Detect which cell encompasses the target text, then output its [x, y] center coordinate. 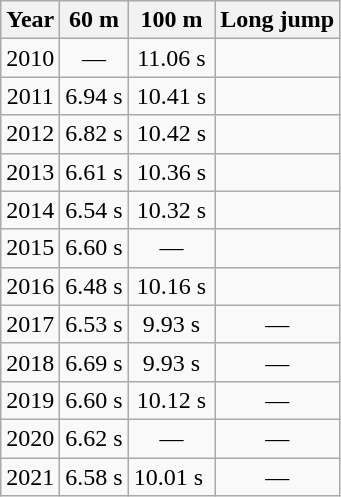
2014 [30, 210]
2012 [30, 134]
10.16 s [171, 286]
6.94 s [94, 96]
10.42 s [171, 134]
2020 [30, 438]
2017 [30, 324]
2010 [30, 58]
2016 [30, 286]
2019 [30, 400]
10.36 s [171, 172]
6.69 s [94, 362]
10.12 s [171, 400]
6.82 s [94, 134]
10.41 s [171, 96]
2015 [30, 248]
11.06 s [171, 58]
6.62 s [94, 438]
6.48 s [94, 286]
Year [30, 20]
2011 [30, 96]
6.61 s [94, 172]
10.32 s [171, 210]
6.58 s [94, 477]
100 m [171, 20]
Long jump [278, 20]
6.53 s [94, 324]
2013 [30, 172]
10.01 s [171, 477]
2018 [30, 362]
6.54 s [94, 210]
60 m [94, 20]
2021 [30, 477]
